Output the [X, Y] coordinate of the center of the cell containing the given text.  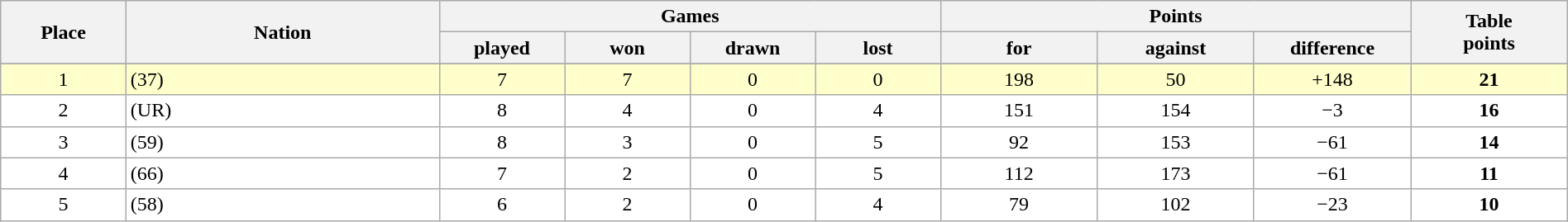
(37) [283, 79]
played [502, 48]
lost [878, 48]
against [1176, 48]
50 [1176, 79]
16 [1489, 111]
Games [690, 17]
drawn [753, 48]
+148 [1331, 79]
112 [1019, 173]
198 [1019, 79]
won [628, 48]
154 [1176, 111]
10 [1489, 205]
for [1019, 48]
1 [64, 79]
(58) [283, 205]
(66) [283, 173]
151 [1019, 111]
Points [1175, 17]
−23 [1331, 205]
Nation [283, 32]
Place [64, 32]
difference [1331, 48]
79 [1019, 205]
(UR) [283, 111]
102 [1176, 205]
153 [1176, 142]
11 [1489, 173]
6 [502, 205]
92 [1019, 142]
14 [1489, 142]
Tablepoints [1489, 32]
173 [1176, 173]
(59) [283, 142]
−3 [1331, 111]
21 [1489, 79]
